Search for the cell housing the specified text and yield its [X, Y] center coordinate. 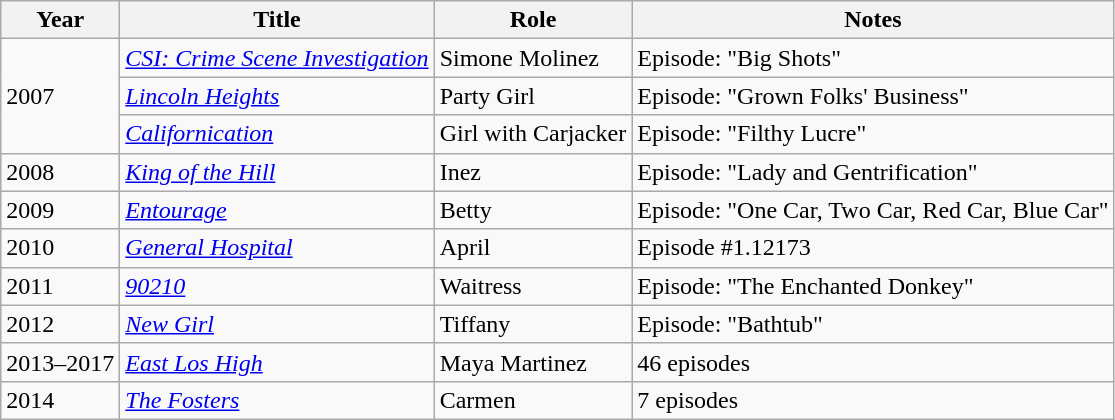
Californication [277, 134]
Role [533, 20]
Episode: "Bathtub" [873, 324]
Episode: "Filthy Lucre" [873, 134]
2010 [60, 248]
2011 [60, 286]
Notes [873, 20]
2012 [60, 324]
Maya Martinez [533, 362]
The Fosters [277, 400]
Episode: "Grown Folks' Business" [873, 96]
2013–2017 [60, 362]
Episode: "Big Shots" [873, 58]
Episode: "Lady and Gentrification" [873, 172]
2009 [60, 210]
Girl with Carjacker [533, 134]
Episode #1.12173 [873, 248]
Waitress [533, 286]
7 episodes [873, 400]
Party Girl [533, 96]
King of the Hill [277, 172]
Episode: "One Car, Two Car, Red Car, Blue Car" [873, 210]
2008 [60, 172]
General Hospital [277, 248]
Year [60, 20]
April [533, 248]
Betty [533, 210]
Carmen [533, 400]
Entourage [277, 210]
Tiffany [533, 324]
East Los High [277, 362]
New Girl [277, 324]
Inez [533, 172]
Simone Molinez [533, 58]
Episode: "The Enchanted Donkey" [873, 286]
Lincoln Heights [277, 96]
Title [277, 20]
2007 [60, 96]
46 episodes [873, 362]
CSI: Crime Scene Investigation [277, 58]
2014 [60, 400]
90210 [277, 286]
